Return the [X, Y] coordinate for the center point of the cell that contains the specified text.  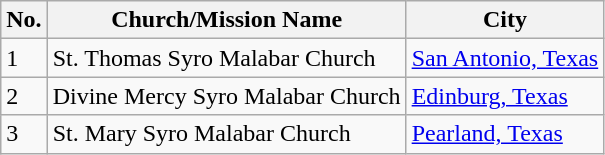
3 [24, 134]
Edinburg, Texas [505, 96]
St. Mary Syro Malabar Church [226, 134]
City [505, 20]
1 [24, 58]
Pearland, Texas [505, 134]
Divine Mercy Syro Malabar Church [226, 96]
Church/Mission Name [226, 20]
San Antonio, Texas [505, 58]
No. [24, 20]
St. Thomas Syro Malabar Church [226, 58]
2 [24, 96]
